Return (x, y) of the center of cell containing provided text 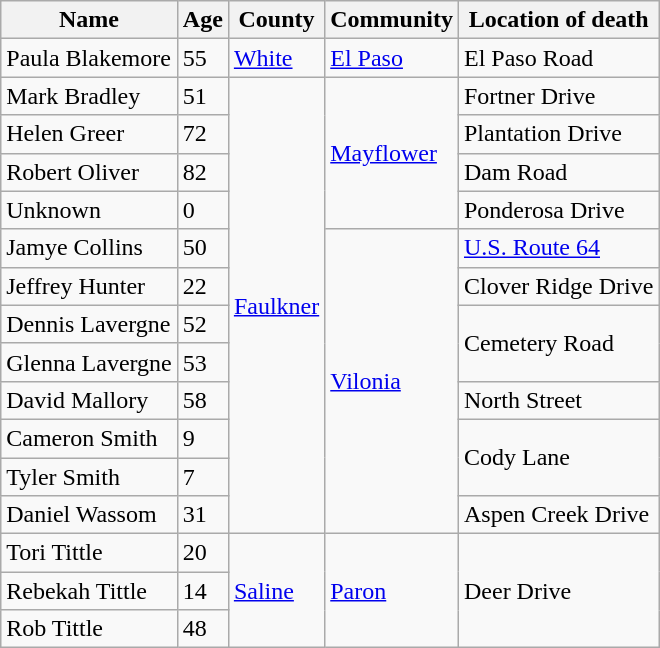
Location of death (558, 20)
55 (202, 58)
31 (202, 515)
Cody Lane (558, 457)
Community (392, 20)
82 (202, 172)
Helen Greer (90, 134)
58 (202, 400)
North Street (558, 400)
Vilonia (392, 381)
Deer Drive (558, 591)
Rob Tittle (90, 629)
14 (202, 591)
County (276, 20)
Glenna Lavergne (90, 362)
El Paso Road (558, 58)
Paula Blakemore (90, 58)
White (276, 58)
El Paso (392, 58)
Age (202, 20)
David Mallory (90, 400)
Rebekah Tittle (90, 591)
Jeffrey Hunter (90, 286)
Cemetery Road (558, 343)
Paron (392, 591)
72 (202, 134)
Dennis Lavergne (90, 324)
Aspen Creek Drive (558, 515)
Saline (276, 591)
9 (202, 438)
52 (202, 324)
Name (90, 20)
Plantation Drive (558, 134)
50 (202, 248)
Ponderosa Drive (558, 210)
Dam Road (558, 172)
Mark Bradley (90, 96)
Fortner Drive (558, 96)
Daniel Wassom (90, 515)
Mayflower (392, 153)
Clover Ridge Drive (558, 286)
Robert Oliver (90, 172)
Tyler Smith (90, 477)
Tori Tittle (90, 553)
Cameron Smith (90, 438)
53 (202, 362)
0 (202, 210)
U.S. Route 64 (558, 248)
7 (202, 477)
48 (202, 629)
Faulkner (276, 306)
Jamye Collins (90, 248)
Unknown (90, 210)
20 (202, 553)
22 (202, 286)
51 (202, 96)
